Extract the [x, y] coordinate from the center of the cell holding the provided text.  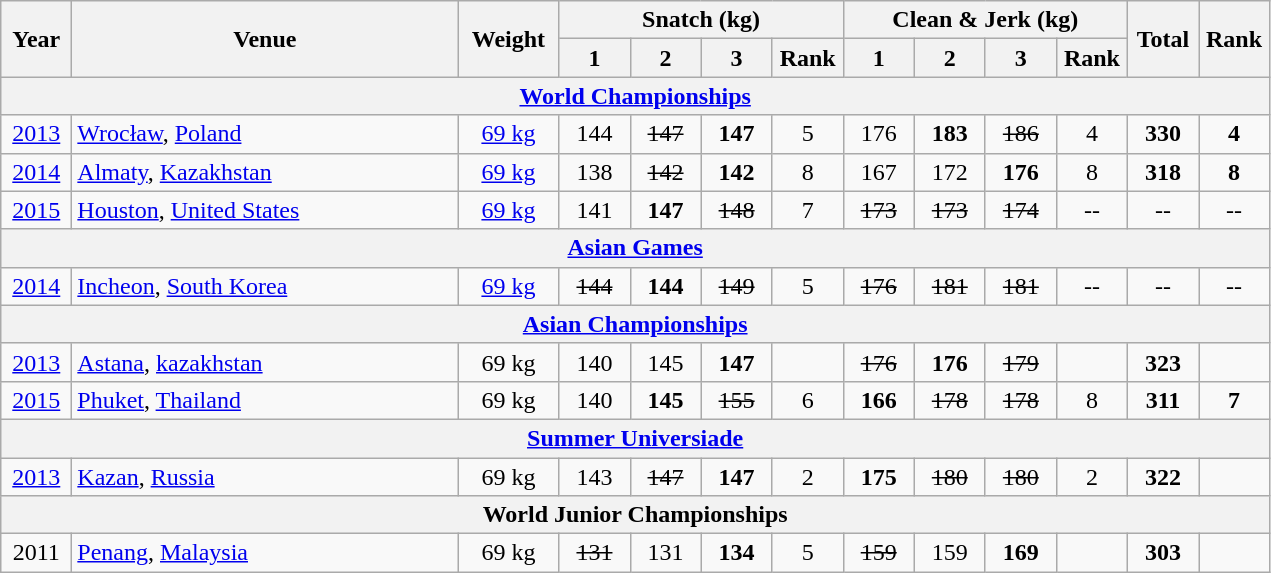
148 [736, 210]
Astana, kazakhstan [265, 362]
172 [950, 172]
179 [1020, 362]
169 [1020, 553]
322 [1162, 477]
World Championships [636, 96]
Incheon, South Korea [265, 286]
149 [736, 286]
Total [1162, 39]
Kazan, Russia [265, 477]
143 [594, 477]
Venue [265, 39]
311 [1162, 400]
303 [1162, 553]
167 [878, 172]
166 [878, 400]
Snatch (kg) [701, 20]
Weight [508, 39]
183 [950, 134]
174 [1020, 210]
Asian Games [636, 248]
2011 [36, 553]
Houston, United States [265, 210]
World Junior Championships [636, 515]
138 [594, 172]
175 [878, 477]
318 [1162, 172]
323 [1162, 362]
134 [736, 553]
330 [1162, 134]
Summer Universiade [636, 438]
Phuket, Thailand [265, 400]
Penang, Malaysia [265, 553]
141 [594, 210]
Asian Championships [636, 324]
186 [1020, 134]
155 [736, 400]
Wrocław, Poland [265, 134]
Year [36, 39]
Clean & Jerk (kg) [985, 20]
6 [808, 400]
Almaty, Kazakhstan [265, 172]
